Find where the given text appears and provide that cell's center as (X, Y) coordinate. 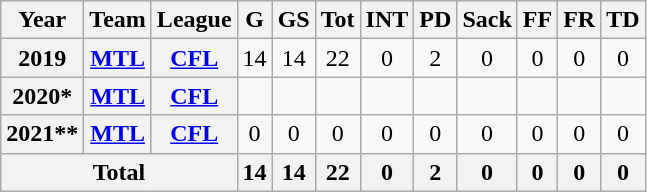
2021** (42, 134)
League (194, 20)
FF (537, 20)
Total (119, 172)
Team (118, 20)
PD (436, 20)
GS (294, 20)
Tot (338, 20)
2019 (42, 58)
Sack (487, 20)
2020* (42, 96)
INT (387, 20)
FR (580, 20)
Year (42, 20)
G (254, 20)
TD (623, 20)
